Determine the (x, y) coordinate at the center of the cell enclosing the given text.  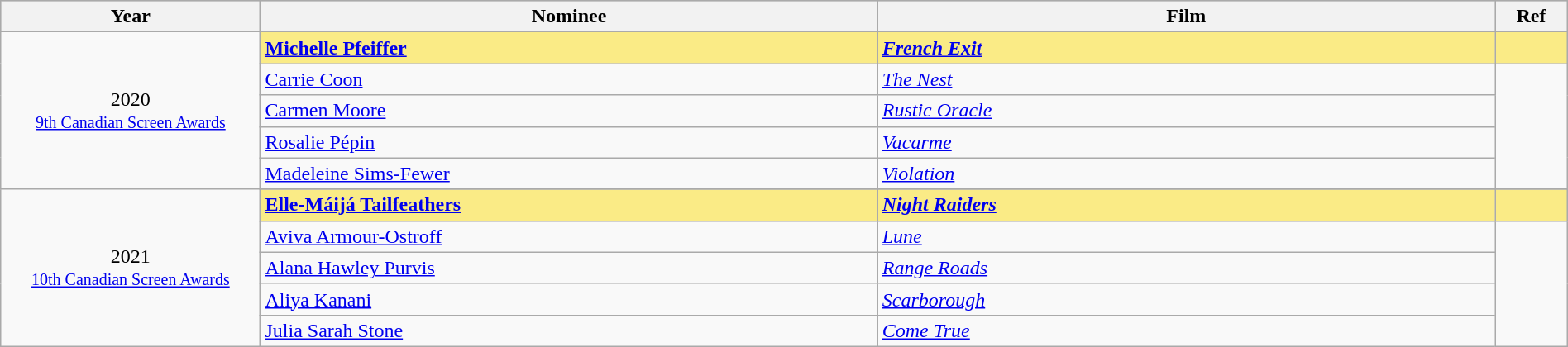
2020 9th Canadian Screen Awards (131, 111)
Film (1186, 17)
Come True (1186, 330)
Michelle Pfeiffer (569, 48)
Nominee (569, 17)
Carmen Moore (569, 111)
French Exit (1186, 48)
Carrie Coon (569, 79)
Ref (1532, 17)
The Nest (1186, 79)
Lune (1186, 236)
Night Raiders (1186, 205)
Alana Hawley Purvis (569, 268)
Elle-Máijá Tailfeathers (569, 205)
Vacarme (1186, 142)
Rustic Oracle (1186, 111)
Aliya Kanani (569, 299)
2021 10th Canadian Screen Awards (131, 268)
Aviva Armour-Ostroff (569, 236)
Range Roads (1186, 268)
Scarborough (1186, 299)
Madeleine Sims-Fewer (569, 173)
Year (131, 17)
Violation (1186, 173)
Rosalie Pépin (569, 142)
Julia Sarah Stone (569, 330)
